Provide the (x, y) coordinate of the cell's center where the given text is located.  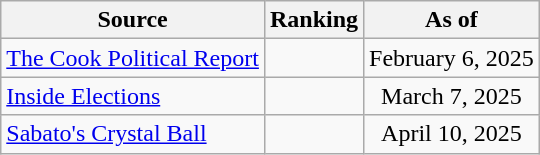
Inside Elections (133, 96)
Sabato's Crystal Ball (133, 134)
As of (452, 20)
The Cook Political Report (133, 58)
February 6, 2025 (452, 58)
Ranking (314, 20)
April 10, 2025 (452, 134)
March 7, 2025 (452, 96)
Source (133, 20)
